Determine the [x, y] coordinate at the center of the cell enclosing the given text.  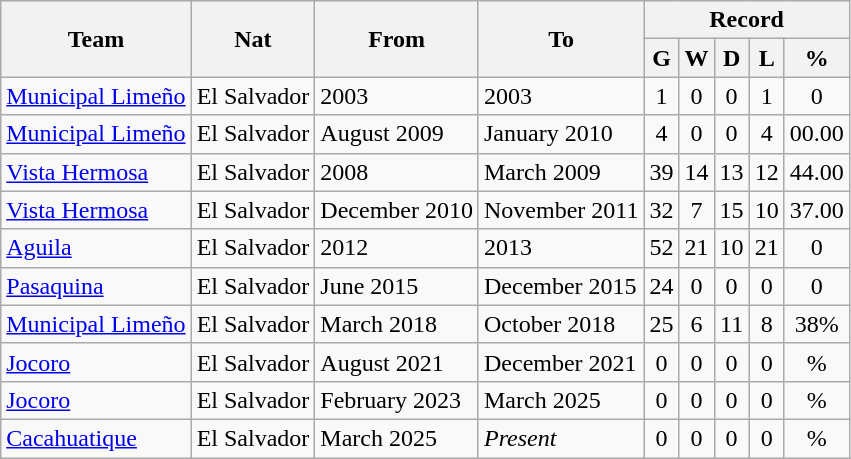
November 2011 [560, 210]
8 [766, 324]
39 [662, 172]
March 2018 [397, 324]
Cacahuatique [96, 438]
15 [732, 210]
13 [732, 172]
June 2015 [397, 286]
August 2021 [397, 362]
Nat [253, 39]
32 [662, 210]
March 2009 [560, 172]
25 [662, 324]
February 2023 [397, 400]
38% [816, 324]
11 [732, 324]
2013 [560, 248]
37.00 [816, 210]
12 [766, 172]
Present [560, 438]
October 2018 [560, 324]
W [696, 58]
00.00 [816, 134]
44.00 [816, 172]
7 [696, 210]
December 2010 [397, 210]
G [662, 58]
14 [696, 172]
August 2009 [397, 134]
December 2021 [560, 362]
D [732, 58]
2012 [397, 248]
Aguila [96, 248]
L [766, 58]
To [560, 39]
52 [662, 248]
6 [696, 324]
Record [746, 20]
Team [96, 39]
24 [662, 286]
Pasaquina [96, 286]
December 2015 [560, 286]
2008 [397, 172]
January 2010 [560, 134]
From [397, 39]
